Extract the [x, y] coordinate from the center of the cell holding the provided text.  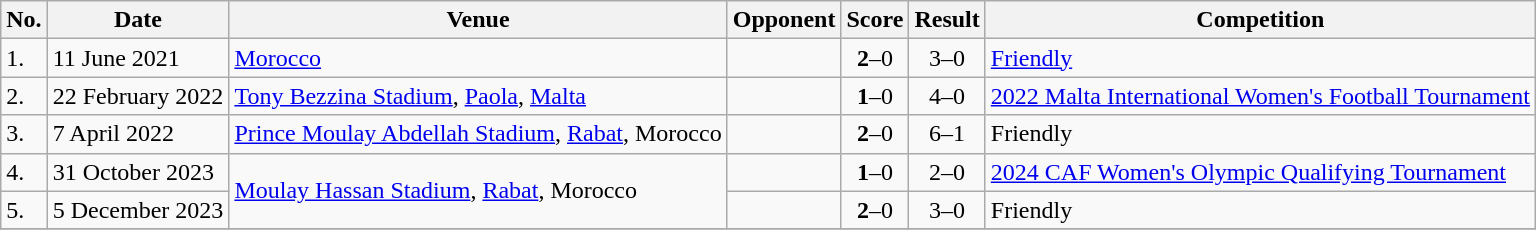
Moulay Hassan Stadium, Rabat, Morocco [478, 191]
Score [875, 20]
22 February 2022 [138, 96]
5. [24, 210]
2. [24, 96]
2022 Malta International Women's Football Tournament [1260, 96]
4. [24, 172]
1. [24, 58]
Venue [478, 20]
6–1 [947, 134]
Tony Bezzina Stadium, Paola, Malta [478, 96]
7 April 2022 [138, 134]
No. [24, 20]
3. [24, 134]
Prince Moulay Abdellah Stadium, Rabat, Morocco [478, 134]
Opponent [784, 20]
4–0 [947, 96]
Date [138, 20]
Result [947, 20]
31 October 2023 [138, 172]
Morocco [478, 58]
5 December 2023 [138, 210]
11 June 2021 [138, 58]
2024 CAF Women's Olympic Qualifying Tournament [1260, 172]
Competition [1260, 20]
